Pinpoint the cell where the given text exists, returning its [X, Y] midpoint coordinate. 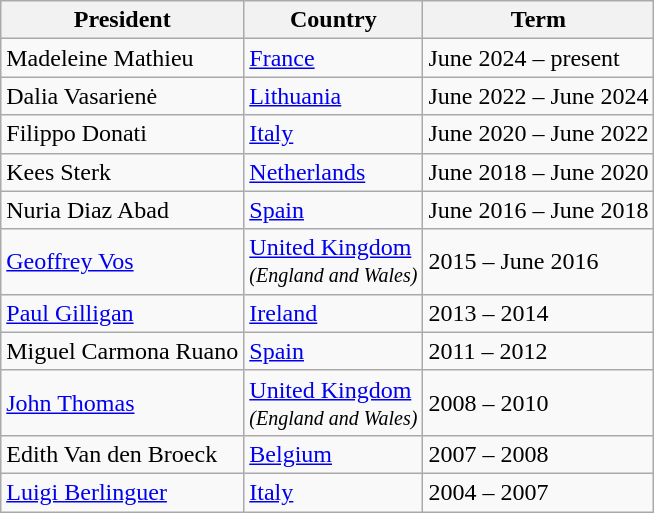
Dalia Vasarienė [122, 96]
John Thomas [122, 402]
2008 – 2010 [538, 402]
Country [334, 20]
President [122, 20]
Luigi Berlinguer [122, 492]
June 2024 – present [538, 58]
Edith Van den Broeck [122, 454]
Lithuania [334, 96]
Kees Sterk [122, 172]
2007 – 2008 [538, 454]
Madeleine Mathieu [122, 58]
2015 – June 2016 [538, 262]
Filippo Donati [122, 134]
2013 – 2014 [538, 313]
Miguel Carmona Ruano [122, 351]
Ireland [334, 313]
June 2018 – June 2020 [538, 172]
Term [538, 20]
June 2022 – June 2024 [538, 96]
2004 – 2007 [538, 492]
France [334, 58]
2011 – 2012 [538, 351]
June 2020 – June 2022 [538, 134]
Nuria Diaz Abad [122, 210]
Geoffrey Vos [122, 262]
June 2016 – June 2018 [538, 210]
Belgium [334, 454]
Netherlands [334, 172]
Paul Gilligan [122, 313]
